Scan for the cell matching the given text and deliver its [x, y] coordinate at center. 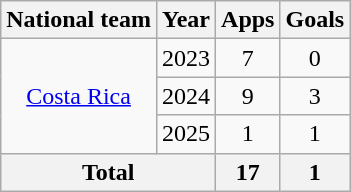
0 [315, 58]
2024 [186, 96]
Apps [248, 20]
9 [248, 96]
Year [186, 20]
17 [248, 172]
Total [108, 172]
2023 [186, 58]
3 [315, 96]
7 [248, 58]
2025 [186, 134]
National team [79, 20]
Costa Rica [79, 96]
Goals [315, 20]
